From the cell containing the given text, extract its center point as [x, y] coordinate. 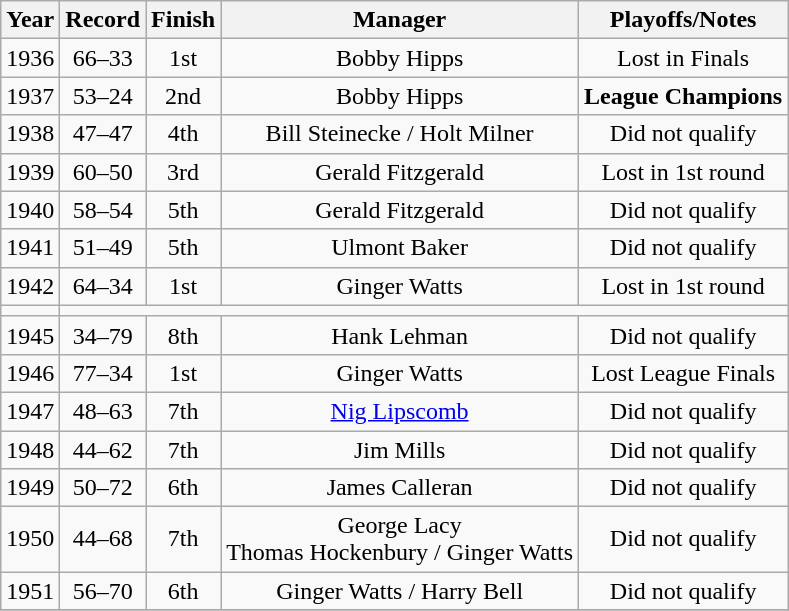
56–70 [103, 591]
1948 [30, 449]
44–68 [103, 540]
1939 [30, 172]
1950 [30, 540]
1949 [30, 488]
64–34 [103, 286]
1940 [30, 210]
Lost League Finals [684, 373]
Bill Steinecke / Holt Milner [400, 134]
2nd [184, 96]
Jim Mills [400, 449]
Ginger Watts / Harry Bell [400, 591]
4th [184, 134]
34–79 [103, 335]
50–72 [103, 488]
1947 [30, 411]
1936 [30, 58]
44–62 [103, 449]
Hank Lehman [400, 335]
Lost in Finals [684, 58]
47–47 [103, 134]
1941 [30, 248]
1937 [30, 96]
77–34 [103, 373]
Finish [184, 20]
Playoffs/Notes [684, 20]
8th [184, 335]
1938 [30, 134]
Year [30, 20]
58–54 [103, 210]
James Calleran [400, 488]
Manager [400, 20]
1942 [30, 286]
66–33 [103, 58]
Nig Lipscomb [400, 411]
George Lacy Thomas Hockenbury / Ginger Watts [400, 540]
53–24 [103, 96]
60–50 [103, 172]
Ulmont Baker [400, 248]
1945 [30, 335]
3rd [184, 172]
League Champions [684, 96]
1946 [30, 373]
51–49 [103, 248]
Record [103, 20]
48–63 [103, 411]
1951 [30, 591]
